Output the (x, y) coordinate of the center of the cell containing the given text.  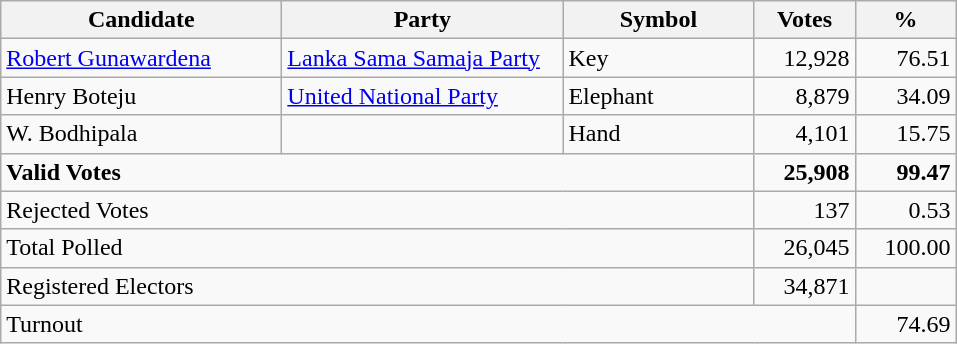
0.53 (906, 210)
Key (658, 58)
% (906, 20)
Turnout (428, 324)
Registered Electors (378, 286)
25,908 (804, 172)
12,928 (804, 58)
Valid Votes (378, 172)
Candidate (142, 20)
100.00 (906, 248)
4,101 (804, 134)
Hand (658, 134)
Rejected Votes (378, 210)
137 (804, 210)
76.51 (906, 58)
Elephant (658, 96)
8,879 (804, 96)
34,871 (804, 286)
Total Polled (378, 248)
Votes (804, 20)
Robert Gunawardena (142, 58)
United National Party (422, 96)
99.47 (906, 172)
15.75 (906, 134)
Lanka Sama Samaja Party (422, 58)
Party (422, 20)
Henry Boteju (142, 96)
34.09 (906, 96)
Symbol (658, 20)
W. Bodhipala (142, 134)
74.69 (906, 324)
26,045 (804, 248)
